Pinpoint the cell where the given text exists, returning its (X, Y) midpoint coordinate. 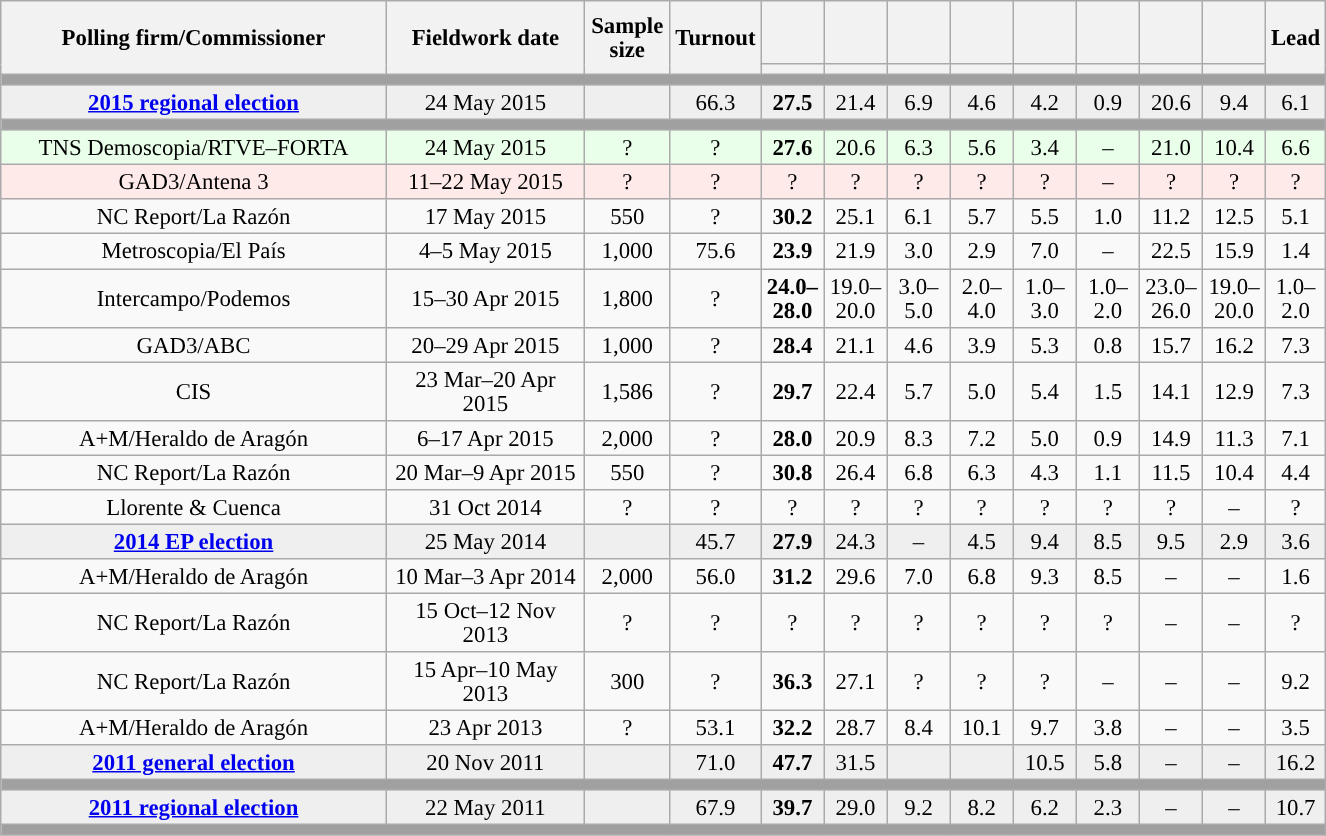
2011 general election (194, 762)
9.3 (1044, 576)
1,586 (627, 392)
2.3 (1108, 808)
22.5 (1170, 252)
6.9 (918, 102)
5.3 (1044, 344)
11.2 (1170, 218)
6.2 (1044, 808)
20–29 Apr 2015 (485, 344)
GAD3/Antena 3 (194, 182)
Sample size (627, 38)
4.2 (1044, 102)
1.0–3.0 (1044, 298)
3.0 (918, 252)
45.7 (716, 542)
4.5 (982, 542)
47.7 (792, 762)
1,800 (627, 298)
21.0 (1170, 148)
27.5 (792, 102)
2011 regional election (194, 808)
14.9 (1170, 438)
22 May 2011 (485, 808)
11–22 May 2015 (485, 182)
4–5 May 2015 (485, 252)
Turnout (716, 38)
23.9 (792, 252)
22.4 (856, 392)
Intercampo/Podemos (194, 298)
56.0 (716, 576)
Llorente & Cuenca (194, 508)
53.1 (716, 728)
27.1 (856, 682)
3.4 (1044, 148)
1.0 (1108, 218)
5.4 (1044, 392)
15 Oct–12 Nov 2013 (485, 622)
Polling firm/Commissioner (194, 38)
7.2 (982, 438)
20 Mar–9 Apr 2015 (485, 472)
28.4 (792, 344)
29.0 (856, 808)
11.3 (1234, 438)
66.3 (716, 102)
28.0 (792, 438)
27.6 (792, 148)
4.4 (1296, 472)
23 Apr 2013 (485, 728)
9.5 (1170, 542)
15.9 (1234, 252)
30.2 (792, 218)
6.6 (1296, 148)
30.8 (792, 472)
8.3 (918, 438)
8.2 (982, 808)
3.6 (1296, 542)
10.5 (1044, 762)
3.0–5.0 (918, 298)
300 (627, 682)
12.9 (1234, 392)
TNS Demoscopia/RTVE–FORTA (194, 148)
21.9 (856, 252)
14.1 (1170, 392)
71.0 (716, 762)
2014 EP election (194, 542)
10.1 (982, 728)
Fieldwork date (485, 38)
12.5 (1234, 218)
10.7 (1296, 808)
5.5 (1044, 218)
75.6 (716, 252)
15–30 Apr 2015 (485, 298)
31.5 (856, 762)
29.6 (856, 576)
1.4 (1296, 252)
29.7 (792, 392)
3.5 (1296, 728)
31 Oct 2014 (485, 508)
1.6 (1296, 576)
27.9 (792, 542)
23.0–26.0 (1170, 298)
20.9 (856, 438)
67.9 (716, 808)
0.8 (1108, 344)
15 Apr–10 May 2013 (485, 682)
5.1 (1296, 218)
21.4 (856, 102)
31.2 (792, 576)
28.7 (856, 728)
3.9 (982, 344)
GAD3/ABC (194, 344)
9.7 (1044, 728)
32.2 (792, 728)
25.1 (856, 218)
1.1 (1108, 472)
4.3 (1044, 472)
17 May 2015 (485, 218)
15.7 (1170, 344)
25 May 2014 (485, 542)
6–17 Apr 2015 (485, 438)
11.5 (1170, 472)
36.3 (792, 682)
CIS (194, 392)
26.4 (856, 472)
2015 regional election (194, 102)
20 Nov 2011 (485, 762)
Metroscopia/El País (194, 252)
7.1 (1296, 438)
1.5 (1108, 392)
24.3 (856, 542)
24.0–28.0 (792, 298)
8.4 (918, 728)
5.6 (982, 148)
10 Mar–3 Apr 2014 (485, 576)
Lead (1296, 38)
5.8 (1108, 762)
2.0–4.0 (982, 298)
3.8 (1108, 728)
39.7 (792, 808)
23 Mar–20 Apr 2015 (485, 392)
21.1 (856, 344)
